For the text-containing cell, return its midpoint in (X, Y) coordinate format. 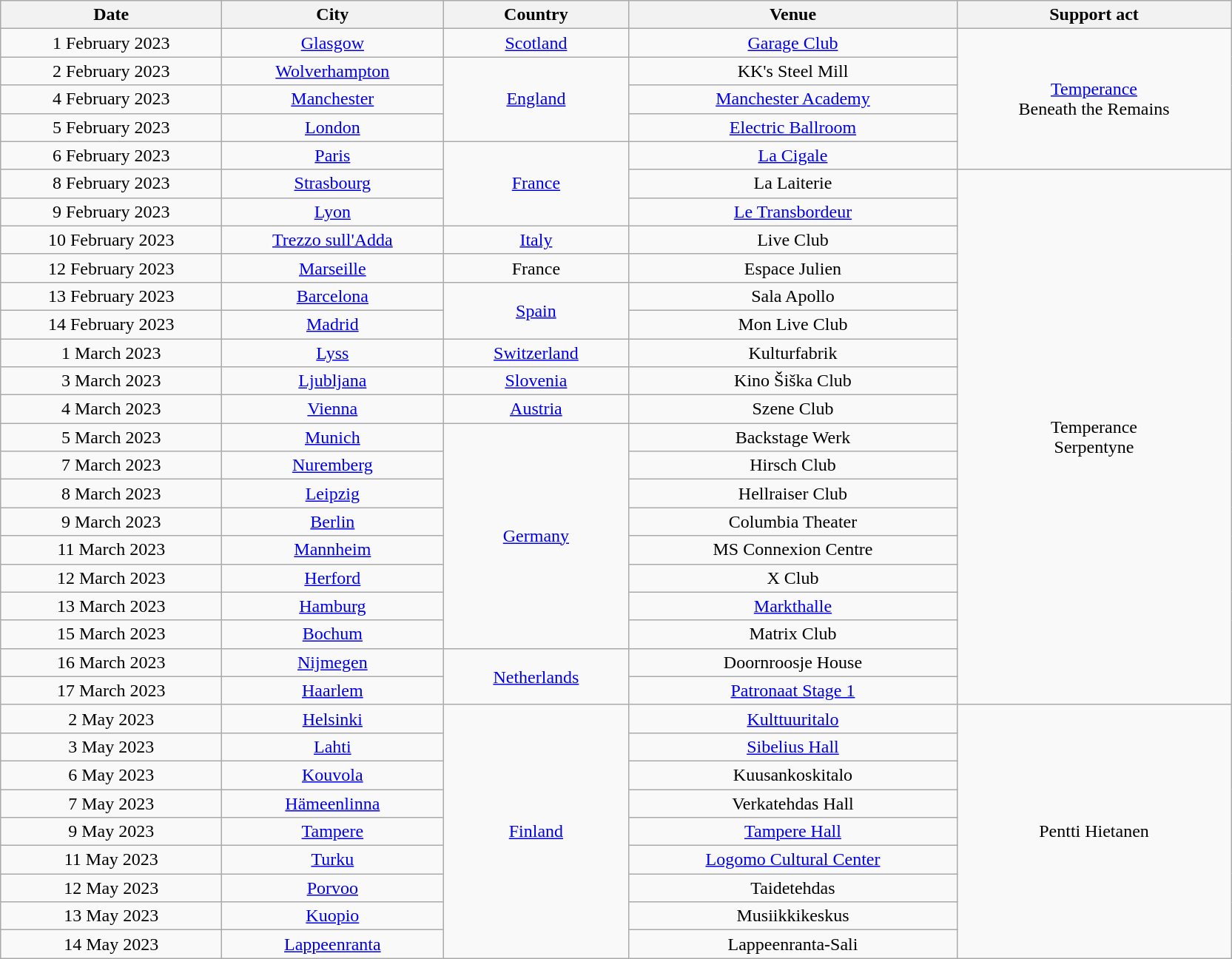
Verkatehdas Hall (793, 803)
Strasbourg (333, 184)
16 March 2023 (111, 662)
Logomo Cultural Center (793, 860)
Haarlem (333, 690)
Munich (333, 437)
2 May 2023 (111, 719)
Nijmegen (333, 662)
Germany (536, 536)
Venue (793, 15)
Bochum (333, 634)
5 March 2023 (111, 437)
Country (536, 15)
11 March 2023 (111, 550)
Finland (536, 832)
MS Connexion Centre (793, 550)
7 May 2023 (111, 803)
7 March 2023 (111, 465)
14 February 2023 (111, 324)
Spain (536, 310)
13 February 2023 (111, 296)
Markthalle (793, 606)
Hirsch Club (793, 465)
England (536, 99)
12 May 2023 (111, 888)
Kulttuuritalo (793, 719)
La Laiterie (793, 184)
Columbia Theater (793, 522)
Lappeenranta-Sali (793, 944)
Paris (333, 155)
Tampere (333, 832)
Slovenia (536, 381)
17 March 2023 (111, 690)
Wolverhampton (333, 71)
11 May 2023 (111, 860)
Helsinki (333, 719)
Mannheim (333, 550)
10 February 2023 (111, 240)
TemperanceBeneath the Remains (1094, 99)
Kuopio (333, 916)
13 May 2023 (111, 916)
Date (111, 15)
Hamburg (333, 606)
Sala Apollo (793, 296)
8 March 2023 (111, 494)
8 February 2023 (111, 184)
Kouvola (333, 775)
Taidetehdas (793, 888)
La Cigale (793, 155)
2 February 2023 (111, 71)
Support act (1094, 15)
6 February 2023 (111, 155)
Electric Ballroom (793, 127)
6 May 2023 (111, 775)
Sibelius Hall (793, 747)
Kino Šiška Club (793, 381)
Matrix Club (793, 634)
Herford (333, 578)
4 February 2023 (111, 99)
5 February 2023 (111, 127)
Tampere Hall (793, 832)
4 March 2023 (111, 409)
Musiikkikeskus (793, 916)
9 March 2023 (111, 522)
Scotland (536, 43)
Austria (536, 409)
Backstage Werk (793, 437)
Szene Club (793, 409)
Netherlands (536, 676)
Lyon (333, 212)
9 May 2023 (111, 832)
Manchester (333, 99)
City (333, 15)
Turku (333, 860)
12 February 2023 (111, 268)
Lappeenranta (333, 944)
TemperanceSerpentyne (1094, 437)
12 March 2023 (111, 578)
Hellraiser Club (793, 494)
Garage Club (793, 43)
15 March 2023 (111, 634)
Espace Julien (793, 268)
Trezzo sull'Adda (333, 240)
Switzerland (536, 353)
Live Club (793, 240)
Ljubljana (333, 381)
Vienna (333, 409)
Glasgow (333, 43)
Berlin (333, 522)
Madrid (333, 324)
13 March 2023 (111, 606)
Hämeenlinna (333, 803)
Barcelona (333, 296)
Manchester Academy (793, 99)
3 May 2023 (111, 747)
Nuremberg (333, 465)
Kulturfabrik (793, 353)
Lyss (333, 353)
9 February 2023 (111, 212)
Porvoo (333, 888)
X Club (793, 578)
London (333, 127)
Marseille (333, 268)
1 February 2023 (111, 43)
Mon Live Club (793, 324)
Patronaat Stage 1 (793, 690)
Kuusankoskitalo (793, 775)
3 March 2023 (111, 381)
Lahti (333, 747)
1 March 2023 (111, 353)
14 May 2023 (111, 944)
Doornroosje House (793, 662)
Italy (536, 240)
Le Transbordeur (793, 212)
KK's Steel Mill (793, 71)
Pentti Hietanen (1094, 832)
Leipzig (333, 494)
